Provide the (X, Y) coordinate of the cell's center where the given text is located.  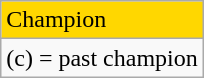
Champion (102, 20)
(c) = past champion (102, 58)
